Locate the cell with the specified text and output its (x, y) center coordinate. 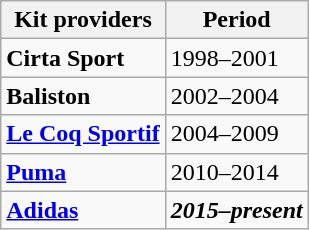
2015–present (236, 210)
Baliston (83, 96)
1998–2001 (236, 58)
2004–2009 (236, 134)
Cirta Sport (83, 58)
Period (236, 20)
Le Coq Sportif (83, 134)
Kit providers (83, 20)
Puma (83, 172)
Adidas (83, 210)
2010–2014 (236, 172)
2002–2004 (236, 96)
